Capture the cell that displays the provided text and extract its (X, Y) central coordinate. 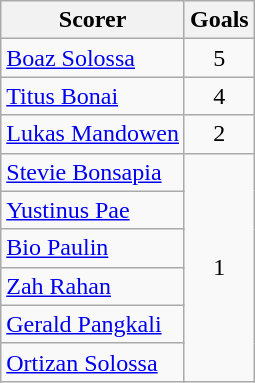
2 (219, 134)
Bio Paulin (93, 248)
Ortizan Solossa (93, 362)
Gerald Pangkali (93, 324)
Goals (219, 20)
4 (219, 96)
Boaz Solossa (93, 58)
5 (219, 58)
Lukas Mandowen (93, 134)
Scorer (93, 20)
Zah Rahan (93, 286)
Titus Bonai (93, 96)
Yustinus Pae (93, 210)
1 (219, 267)
Stevie Bonsapia (93, 172)
